From the cell containing the given text, extract its center point as (X, Y) coordinate. 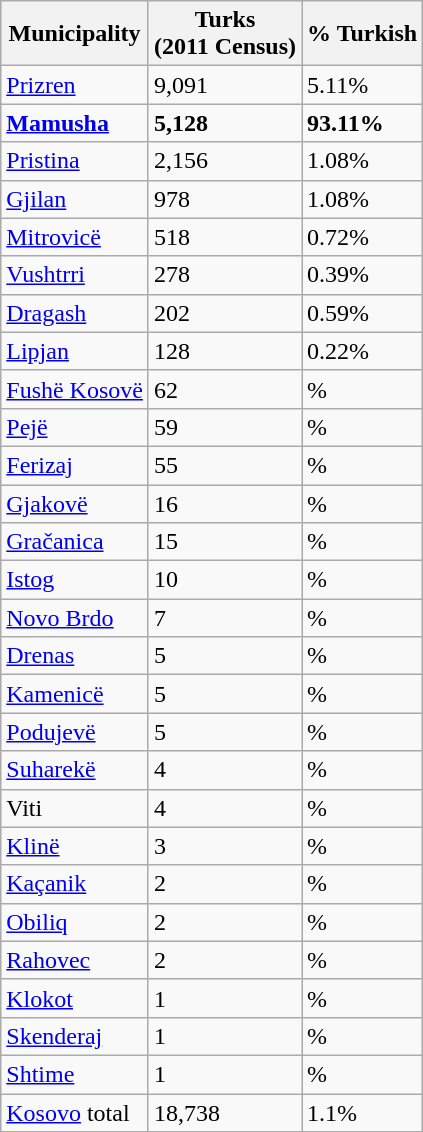
Municipality (75, 34)
202 (224, 313)
3 (224, 846)
Skenderaj (75, 1036)
Ferizaj (75, 465)
Pristina (75, 161)
Dragash (75, 313)
278 (224, 275)
Turks (2011 Census) (224, 34)
Klokot (75, 998)
0.39% (362, 275)
Vushtrri (75, 275)
Shtime (75, 1074)
10 (224, 580)
Drenas (75, 656)
Novo Brdo (75, 618)
Fushë Kosovë (75, 389)
Lipjan (75, 351)
Podujevë (75, 732)
1.1% (362, 1113)
Rahovec (75, 960)
Gračanica (75, 542)
% Turkish (362, 34)
Mamusha (75, 123)
Kosovo total (75, 1113)
0.59% (362, 313)
Mitrovicë (75, 237)
2,156 (224, 161)
978 (224, 199)
0.22% (362, 351)
7 (224, 618)
55 (224, 465)
9,091 (224, 85)
Prizren (75, 85)
Suharekë (75, 770)
15 (224, 542)
18,738 (224, 1113)
Viti (75, 808)
62 (224, 389)
Pejë (75, 427)
16 (224, 503)
128 (224, 351)
93.11% (362, 123)
5,128 (224, 123)
0.72% (362, 237)
Obiliq (75, 922)
Istog (75, 580)
Klinë (75, 846)
518 (224, 237)
Kaçanik (75, 884)
59 (224, 427)
Gjakovë (75, 503)
5.11% (362, 85)
Kamenicë (75, 694)
Gjilan (75, 199)
